Identify which cell holds the provided text, then report its [X, Y] central coordinate. 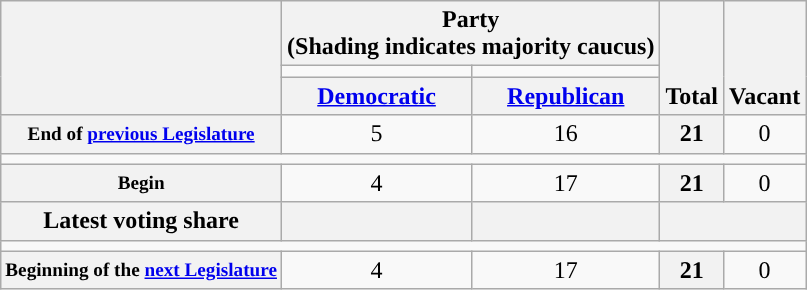
Begin [142, 183]
Vacant [764, 58]
End of previous Legislature [142, 134]
16 [566, 134]
Beginning of the next Legislature [142, 270]
Democratic [377, 96]
Total [692, 58]
Party (Shading indicates majority caucus) [471, 34]
Republican [566, 96]
Latest voting share [142, 221]
5 [377, 134]
